Return (x, y) of the center of cell containing provided text 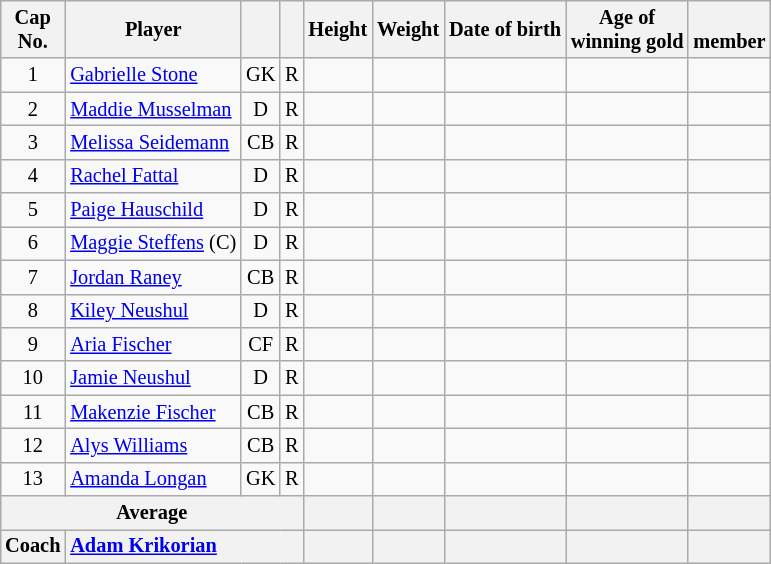
3 (32, 142)
Player (153, 29)
Average (152, 513)
Kiley Neushul (153, 311)
member (729, 29)
13 (32, 479)
Adam Krikorian (184, 546)
CF (260, 344)
Alys Williams (153, 445)
Amanda Longan (153, 479)
Paige Hauschild (153, 210)
8 (32, 311)
10 (32, 378)
Makenzie Fischer (153, 412)
Weight (408, 29)
6 (32, 243)
12 (32, 445)
Jordan Raney (153, 277)
1 (32, 75)
Gabrielle Stone (153, 75)
Aria Fischer (153, 344)
Age ofwinning gold (627, 29)
Rachel Fattal (153, 176)
Maggie Steffens (C) (153, 243)
Coach (32, 546)
2 (32, 109)
Date of birth (505, 29)
Melissa Seidemann (153, 142)
Maddie Musselman (153, 109)
5 (32, 210)
4 (32, 176)
CapNo. (32, 29)
9 (32, 344)
Height (338, 29)
11 (32, 412)
7 (32, 277)
Jamie Neushul (153, 378)
